Output the [X, Y] coordinate of the center of the cell containing the given text.  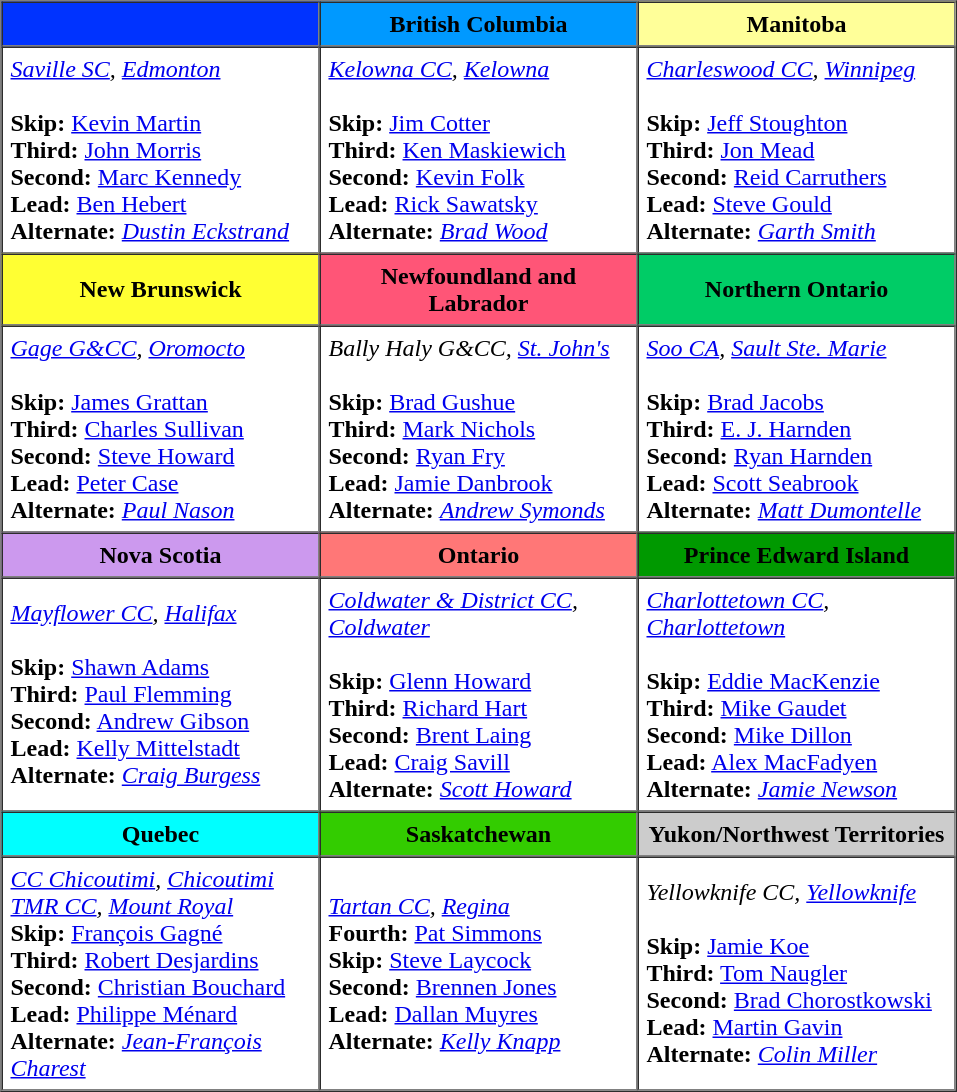
Nova Scotia [161, 554]
Saville SC, Edmonton Skip: Kevin Martin Third: John Morris Second: Marc Kennedy Lead: Ben Hebert Alternate: Dustin Eckstrand [161, 150]
Bally Haly G&CC, St. John's Skip: Brad Gushue Third: Mark Nichols Second: Ryan Fry Lead: Jamie Danbrook Alternate: Andrew Symonds [479, 430]
Saskatchewan [479, 834]
Northern Ontario [797, 290]
Gage G&CC, Oromocto Skip: James Grattan Third: Charles Sullivan Second: Steve Howard Lead: Peter Case Alternate: Paul Nason [161, 430]
Quebec [161, 834]
Yukon/Northwest Territories [797, 834]
Mayflower CC, HalifaxSkip: Shawn Adams Third: Paul Flemming Second: Andrew Gibson Lead: Kelly Mittelstadt Alternate: Craig Burgess [161, 695]
Ontario [479, 554]
Manitoba [797, 24]
Charleswood CC, Winnipeg Skip: Jeff Stoughton Third: Jon Mead Second: Reid Carruthers Lead: Steve Gould Alternate: Garth Smith [797, 150]
Prince Edward Island [797, 554]
Yellowknife CC, YellowknifeSkip: Jamie Koe Third: Tom Naugler Second: Brad Chorostkowski Lead: Martin Gavin Alternate: Colin Miller [797, 973]
Newfoundland and Labrador [479, 290]
Charlottetown CC, CharlottetownSkip: Eddie MacKenzie Third: Mike Gaudet Second: Mike Dillon Lead: Alex MacFadyen Alternate: Jamie Newson [797, 695]
Coldwater & District CC, Coldwater Skip: Glenn Howard Third: Richard Hart Second: Brent Laing Lead: Craig Savill Alternate: Scott Howard [479, 695]
New Brunswick [161, 290]
Kelowna CC, KelownaSkip: Jim Cotter Third: Ken Maskiewich Second: Kevin Folk Lead: Rick Sawatsky Alternate: Brad Wood [479, 150]
British Columbia [479, 24]
Soo CA, Sault Ste. MarieSkip: Brad Jacobs Third: E. J. Harnden Second: Ryan Harnden Lead: Scott Seabrook Alternate: Matt Dumontelle [797, 430]
Tartan CC, ReginaFourth: Pat Simmons Skip: Steve Laycock Second: Brennen Jones Lead: Dallan Muyres Alternate: Kelly Knapp [479, 973]
